Identify which cell holds the provided text, then report its (x, y) central coordinate. 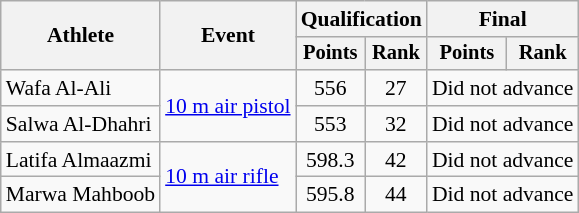
10 m air pistol (228, 106)
556 (330, 88)
Salwa Al-Dhahri (80, 124)
10 m air rifle (228, 178)
553 (330, 124)
Qualification (362, 19)
Marwa Mahboob (80, 195)
Wafa Al-Ali (80, 88)
Athlete (80, 36)
27 (396, 88)
42 (396, 160)
598.3 (330, 160)
Event (228, 36)
44 (396, 195)
32 (396, 124)
595.8 (330, 195)
Latifa Almaazmi (80, 160)
Final (503, 19)
